Pinpoint the cell where the given text exists, returning its (X, Y) midpoint coordinate. 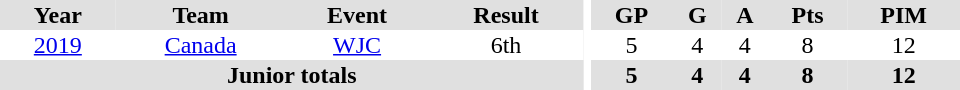
PIM (904, 15)
2019 (58, 45)
6th (506, 45)
G (698, 15)
GP (631, 15)
Result (506, 15)
WJC (358, 45)
Canada (201, 45)
Team (201, 15)
A (745, 15)
Event (358, 15)
Year (58, 15)
Pts (808, 15)
Junior totals (292, 75)
